Extract the [x, y] coordinate from the center of the cell holding the provided text.  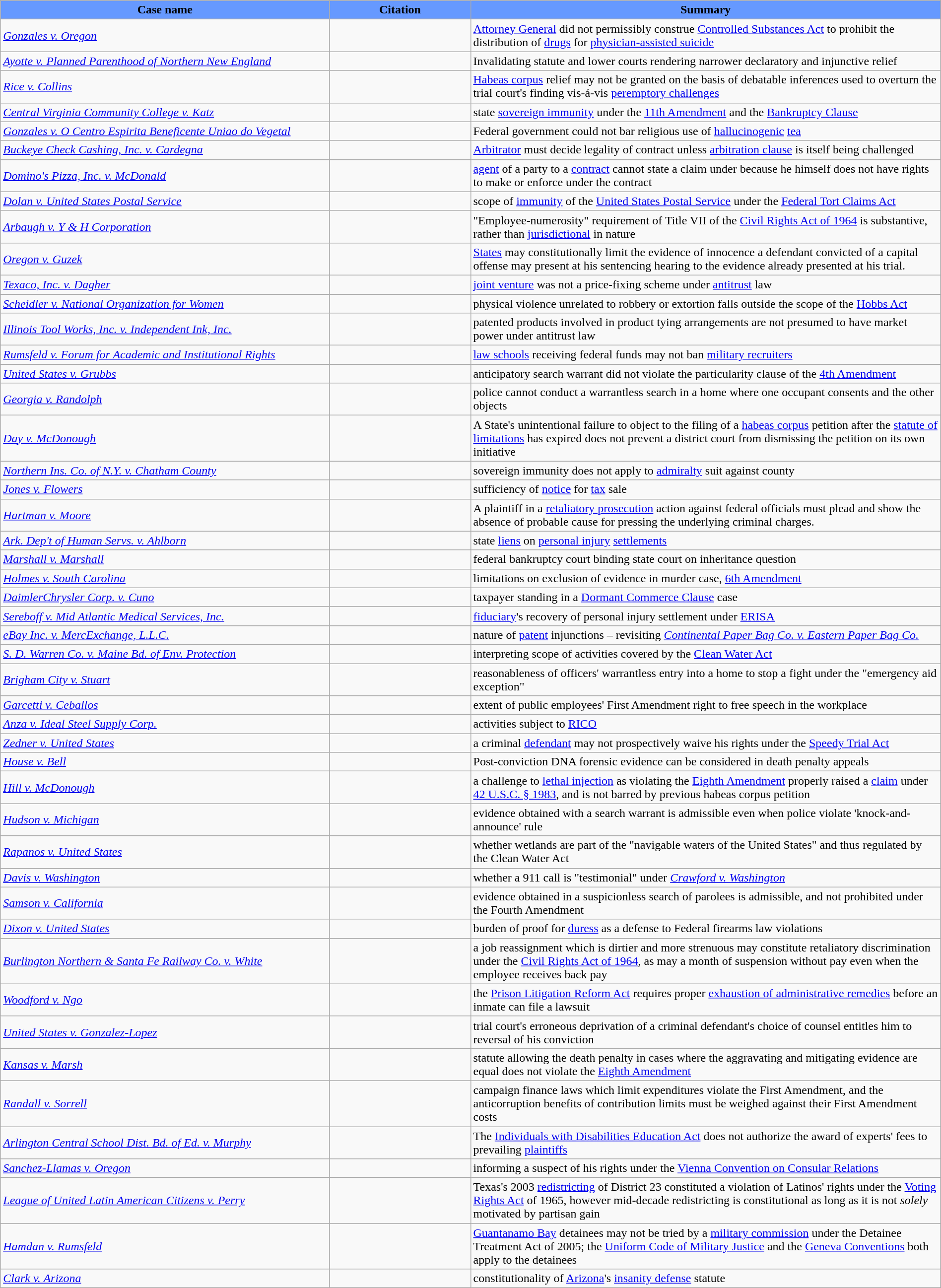
Buckeye Check Cashing, Inc. v. Cardegna [165, 150]
Brigham City v. Stuart [165, 679]
Summary [706, 10]
sovereign immunity does not apply to admiralty suit against county [706, 471]
sufficiency of notice for tax sale [706, 489]
Garcetti v. Ceballos [165, 705]
anticipatory search warrant did not violate the particularity clause of the 4th Amendment [706, 374]
Hamdan v. Rumsfeld [165, 1246]
Case name [165, 10]
Hill v. McDonough [165, 787]
agent of a party to a contract cannot state a claim under because he himself does not have rights to make or enforce under the contract [706, 176]
Holmes v. South Carolina [165, 578]
Post-conviction DNA forensic evidence can be considered in death penalty appeals [706, 762]
whether a 911 call is "testimonial" under Crawford v. Washington [706, 878]
Samson v. California [165, 903]
scope of immunity of the United States Postal Service under the Federal Tort Claims Act [706, 201]
Jones v. Flowers [165, 489]
Zedner v. United States [165, 743]
eBay Inc. v. MercExchange, L.L.C. [165, 635]
Sereboff v. Mid Atlantic Medical Services, Inc. [165, 616]
fiduciary's recovery of personal injury settlement under ERISA [706, 616]
Domino's Pizza, Inc. v. McDonald [165, 176]
extent of public employees' First Amendment right to free speech in the workplace [706, 705]
League of United Latin American Citizens v. Perry [165, 1201]
Rumsfeld v. Forum for Academic and Institutional Rights [165, 355]
Woodford v. Ngo [165, 1000]
constitutionality of Arizona's insanity defense statute [706, 1279]
federal bankruptcy court binding state court on inheritance question [706, 559]
Federal government could not bar religious use of hallucinogenic tea [706, 131]
United States v. Gonzalez-Lopez [165, 1032]
state sovereign immunity under the 11th Amendment and the Bankruptcy Clause [706, 112]
Arlington Central School Dist. Bd. of Ed. v. Murphy [165, 1143]
Scheidler v. National Organization for Women [165, 303]
Arbitrator must decide legality of contract unless arbitration clause is itself being challenged [706, 150]
trial court's erroneous deprivation of a criminal defendant's choice of counsel entitles him to reversal of his conviction [706, 1032]
Northern Ins. Co. of N.Y. v. Chatham County [165, 471]
evidence obtained with a search warrant is admissible even when police violate 'knock-and-announce' rule [706, 820]
The Individuals with Disabilities Education Act does not authorize the award of experts' fees to prevailing plaintiffs [706, 1143]
House v. Bell [165, 762]
Marshall v. Marshall [165, 559]
activities subject to RICO [706, 724]
limitations on exclusion of evidence in murder case, 6th Amendment [706, 578]
Gonzales v. Oregon [165, 36]
"Employee-numerosity" requirement of Title VII of the Civil Rights Act of 1964 is substantive, rather than jurisdictional in nature [706, 226]
Oregon v. Guzek [165, 259]
nature of patent injunctions – revisiting Continental Paper Bag Co. v. Eastern Paper Bag Co. [706, 635]
joint venture was not a price-fixing scheme under antitrust law [706, 284]
Attorney General did not permissibly construe Controlled Substances Act to prohibit the distribution of drugs for physician-assisted suicide [706, 36]
physical violence unrelated to robbery or extortion falls outside the scope of the Hobbs Act [706, 303]
a criminal defendant may not prospectively waive his rights under the Speedy Trial Act [706, 743]
Davis v. Washington [165, 878]
statute allowing the death penalty in cases where the aggravating and mitigating evidence are equal does not violate the Eighth Amendment [706, 1064]
Georgia v. Randolph [165, 399]
Day v. McDonough [165, 438]
Ark. Dep't of Human Servs. v. Ahlborn [165, 541]
United States v. Grubbs [165, 374]
Hartman v. Moore [165, 515]
reasonableness of officers' warrantless entry into a home to stop a fight under the "emergency aid exception" [706, 679]
Rapanos v. United States [165, 852]
patented products involved in product tying arrangements are not presumed to have market power under antitrust law [706, 330]
informing a suspect of his rights under the Vienna Convention on Consular Relations [706, 1168]
Burlington Northern & Santa Fe Railway Co. v. White [165, 961]
whether wetlands are part of the "navigable waters of the United States" and thus regulated by the Clean Water Act [706, 852]
S. D. Warren Co. v. Maine Bd. of Env. Protection [165, 654]
Hudson v. Michigan [165, 820]
Central Virginia Community College v. Katz [165, 112]
Sanchez-Llamas v. Oregon [165, 1168]
Anza v. Ideal Steel Supply Corp. [165, 724]
Gonzales v. O Centro Espirita Beneficente Uniao do Vegetal [165, 131]
police cannot conduct a warrantless search in a home where one occupant consents and the other objects [706, 399]
Arbaugh v. Y & H Corporation [165, 226]
Kansas v. Marsh [165, 1064]
Rice v. Collins [165, 86]
Dixon v. United States [165, 929]
law schools receiving federal funds may not ban military recruiters [706, 355]
taxpayer standing in a Dormant Commerce Clause case [706, 597]
Dolan v. United States Postal Service [165, 201]
burden of proof for duress as a defense to Federal firearms law violations [706, 929]
Citation [400, 10]
Clark v. Arizona [165, 1279]
Invalidating statute and lower courts rendering narrower declaratory and injunctive relief [706, 61]
the Prison Litigation Reform Act requires proper exhaustion of administrative remedies before an inmate can file a lawsuit [706, 1000]
interpreting scope of activities covered by the Clean Water Act [706, 654]
Randall v. Sorrell [165, 1103]
Texaco, Inc. v. Dagher [165, 284]
Illinois Tool Works, Inc. v. Independent Ink, Inc. [165, 330]
DaimlerChrysler Corp. v. Cuno [165, 597]
Ayotte v. Planned Parenthood of Northern New England [165, 61]
evidence obtained in a suspicionless search of parolees is admissible, and not prohibited under the Fourth Amendment [706, 903]
state liens on personal injury settlements [706, 541]
